Determine the (x, y) coordinate at the center of the cell enclosing the given text.  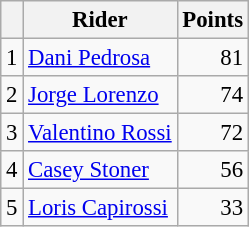
1 (12, 58)
Dani Pedrosa (100, 58)
3 (12, 133)
5 (12, 208)
56 (212, 170)
Points (212, 20)
4 (12, 170)
2 (12, 95)
Loris Capirossi (100, 208)
Casey Stoner (100, 170)
Jorge Lorenzo (100, 95)
81 (212, 58)
Valentino Rossi (100, 133)
Rider (100, 20)
74 (212, 95)
33 (212, 208)
72 (212, 133)
